From the cell containing the given text, extract its center point as (X, Y) coordinate. 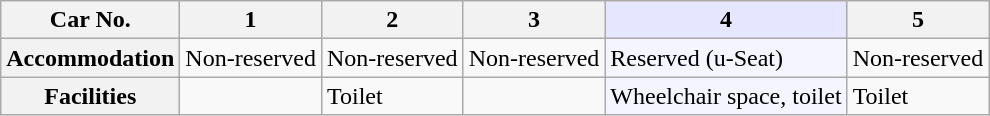
3 (534, 20)
Wheelchair space, toilet (726, 96)
Accommodation (90, 58)
1 (251, 20)
Reserved (u-Seat) (726, 58)
5 (918, 20)
2 (392, 20)
4 (726, 20)
Facilities (90, 96)
Car No. (90, 20)
